Capture the cell that displays the provided text and extract its [x, y] central coordinate. 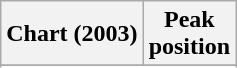
Chart (2003) [72, 34]
Peakposition [189, 34]
